Determine the [x, y] coordinate at the center of the cell enclosing the given text.  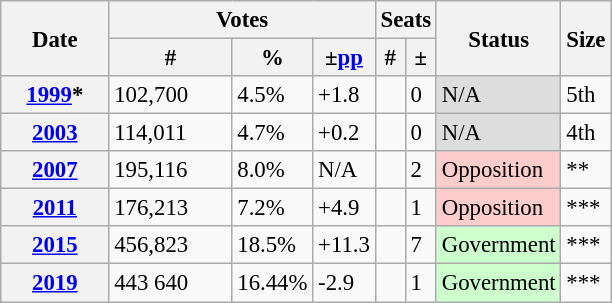
456,823 [170, 245]
** [586, 170]
Votes [242, 20]
4th [586, 133]
18.5% [272, 245]
± [420, 58]
±pp [344, 58]
2019 [55, 283]
8.0% [272, 170]
114,011 [170, 133]
5th [586, 95]
4.5% [272, 95]
2015 [55, 245]
443 640 [170, 283]
+11.3 [344, 245]
1999* [55, 95]
2011 [55, 208]
16.44% [272, 283]
195,116 [170, 170]
Seats [406, 20]
+0.2 [344, 133]
102,700 [170, 95]
+4.9 [344, 208]
+1.8 [344, 95]
4.7% [272, 133]
2003 [55, 133]
Date [55, 38]
2 [420, 170]
7.2% [272, 208]
7 [420, 245]
-2.9 [344, 283]
176,213 [170, 208]
Size [586, 38]
Status [498, 38]
% [272, 58]
2007 [55, 170]
